Capture the cell that displays the provided text and extract its [X, Y] central coordinate. 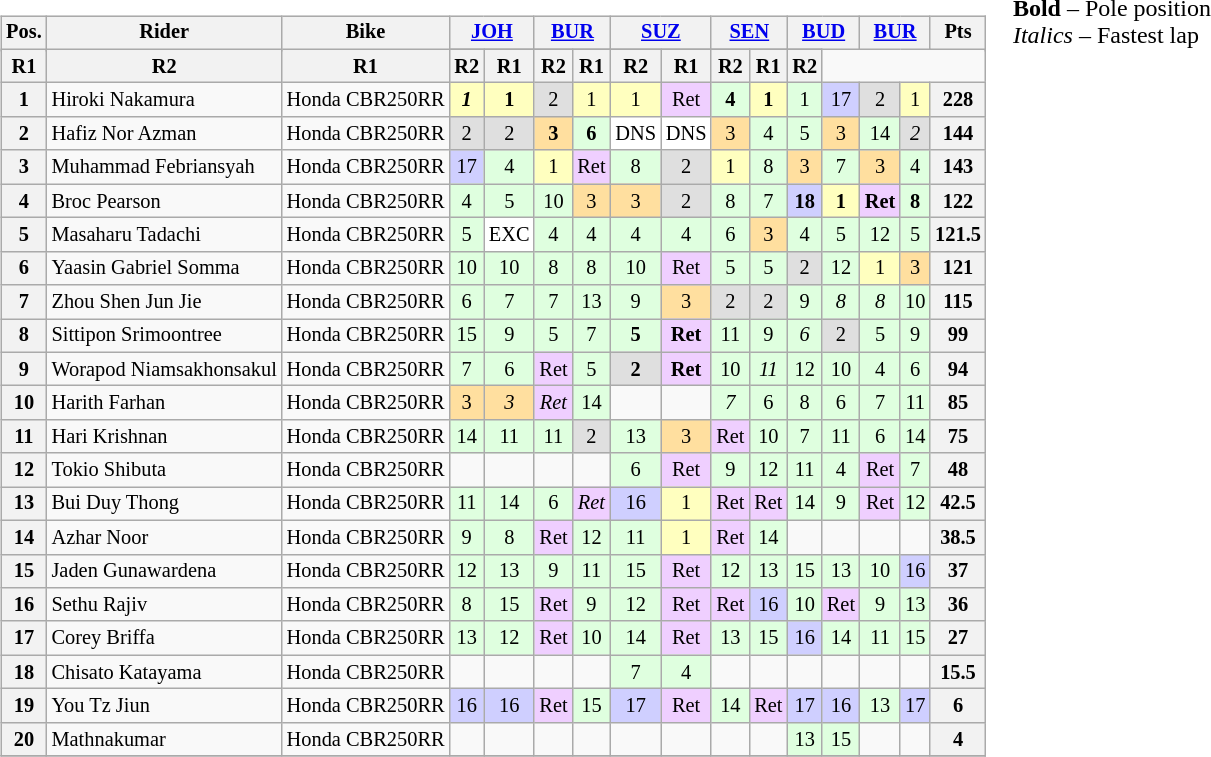
Azhar Noor [164, 537]
Tokio Shibuta [164, 470]
Hiroki Nakamura [164, 100]
143 [958, 167]
37 [958, 571]
144 [958, 134]
BUD [824, 33]
85 [958, 403]
Worapod Niamsakhonsakul [164, 369]
115 [958, 302]
Mathnakumar [164, 739]
Zhou Shen Jun Jie [164, 302]
Sethu Rajiv [164, 605]
Bui Duy Thong [164, 504]
36 [958, 605]
19 [24, 706]
Jaden Gunawardena [164, 571]
JOH [492, 33]
Hafiz Nor Azman [164, 134]
Masaharu Tadachi [164, 235]
Broc Pearson [164, 201]
Chisato Katayama [164, 672]
EXC [509, 235]
228 [958, 100]
99 [958, 336]
Harith Farhan [164, 403]
38.5 [958, 537]
75 [958, 437]
27 [958, 638]
Rider [164, 33]
121 [958, 268]
48 [958, 470]
You Tz Jiun [164, 706]
Sittipon Srimoontree [164, 336]
94 [958, 369]
Yaasin Gabriel Somma [164, 268]
42.5 [958, 504]
20 [24, 739]
Corey Briffa [164, 638]
121.5 [958, 235]
SUZ [660, 33]
Bike [366, 33]
122 [958, 201]
SEN [749, 33]
Pos. [24, 33]
15.5 [958, 672]
Muhammad Febriansyah [164, 167]
Pts [958, 33]
Hari Krishnan [164, 437]
